Find where the given text appears and provide that cell's center as [x, y] coordinate. 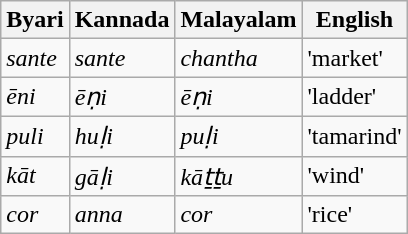
kāt [35, 176]
ēni [35, 97]
'market' [354, 58]
Byari [35, 20]
gāḷi [122, 176]
anna [122, 215]
Malayalam [238, 20]
puli [35, 136]
'wind' [354, 176]
'tamarind' [354, 136]
'ladder' [354, 97]
kāṯṯu [238, 176]
English [354, 20]
'rice' [354, 215]
chantha [238, 58]
puḷi [238, 136]
huḷi [122, 136]
Kannada [122, 20]
